Pinpoint the cell where the given text exists, returning its (X, Y) midpoint coordinate. 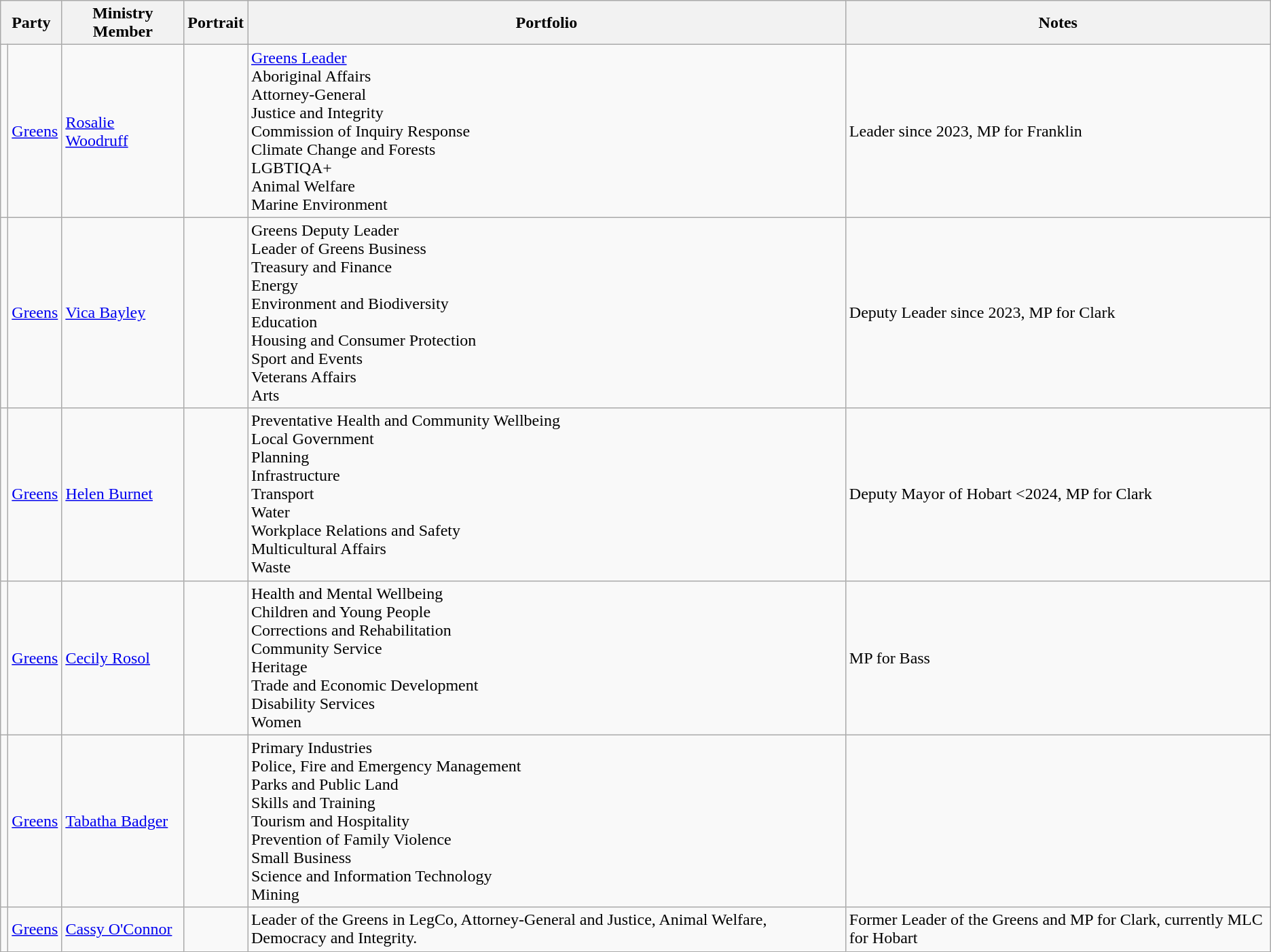
Cassy O'Connor (123, 929)
Tabatha Badger (123, 821)
Party (31, 23)
Vica Bayley (123, 312)
Portrait (216, 23)
Helen Burnet (123, 494)
Rosalie Woodruff (123, 131)
Former Leader of the Greens and MP for Clark, currently MLC for Hobart (1058, 929)
Deputy Mayor of Hobart <2024, MP for Clark (1058, 494)
MP for Bass (1058, 657)
Portfolio (546, 23)
Ministry Member (123, 23)
Deputy Leader since 2023, MP for Clark (1058, 312)
Notes (1058, 23)
Cecily Rosol (123, 657)
Leader of the Greens in LegCo, Attorney-General and Justice, Animal Welfare, Democracy and Integrity. (546, 929)
Leader since 2023, MP for Franklin (1058, 131)
